Scan for the cell matching the given text and deliver its (X, Y) coordinate at center. 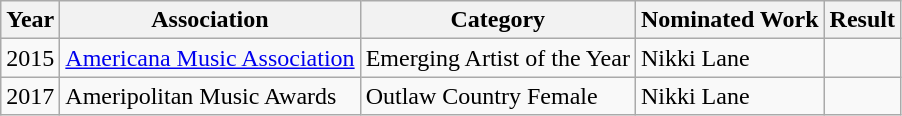
2017 (30, 96)
Nominated Work (730, 20)
Americana Music Association (210, 58)
Ameripolitan Music Awards (210, 96)
Outlaw Country Female (498, 96)
2015 (30, 58)
Result (862, 20)
Association (210, 20)
Emerging Artist of the Year (498, 58)
Year (30, 20)
Category (498, 20)
